Capture the cell that displays the provided text and extract its [x, y] central coordinate. 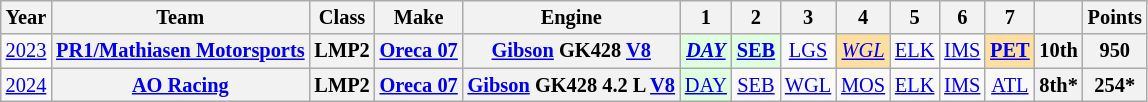
950 [1115, 51]
Year [26, 17]
10th [1059, 51]
Class [342, 17]
Gibson GK428 4.2 L V8 [572, 85]
5 [914, 17]
Gibson GK428 V8 [572, 51]
8th* [1059, 85]
4 [863, 17]
2023 [26, 51]
MOS [863, 85]
Engine [572, 17]
2024 [26, 85]
AO Racing [180, 85]
3 [808, 17]
LGS [808, 51]
7 [1010, 17]
254* [1115, 85]
ATL [1010, 85]
1 [706, 17]
Make [419, 17]
Team [180, 17]
PET [1010, 51]
2 [756, 17]
6 [962, 17]
Points [1115, 17]
PR1/Mathiasen Motorsports [180, 51]
